Find where the given text appears and provide that cell's center as [X, Y] coordinate. 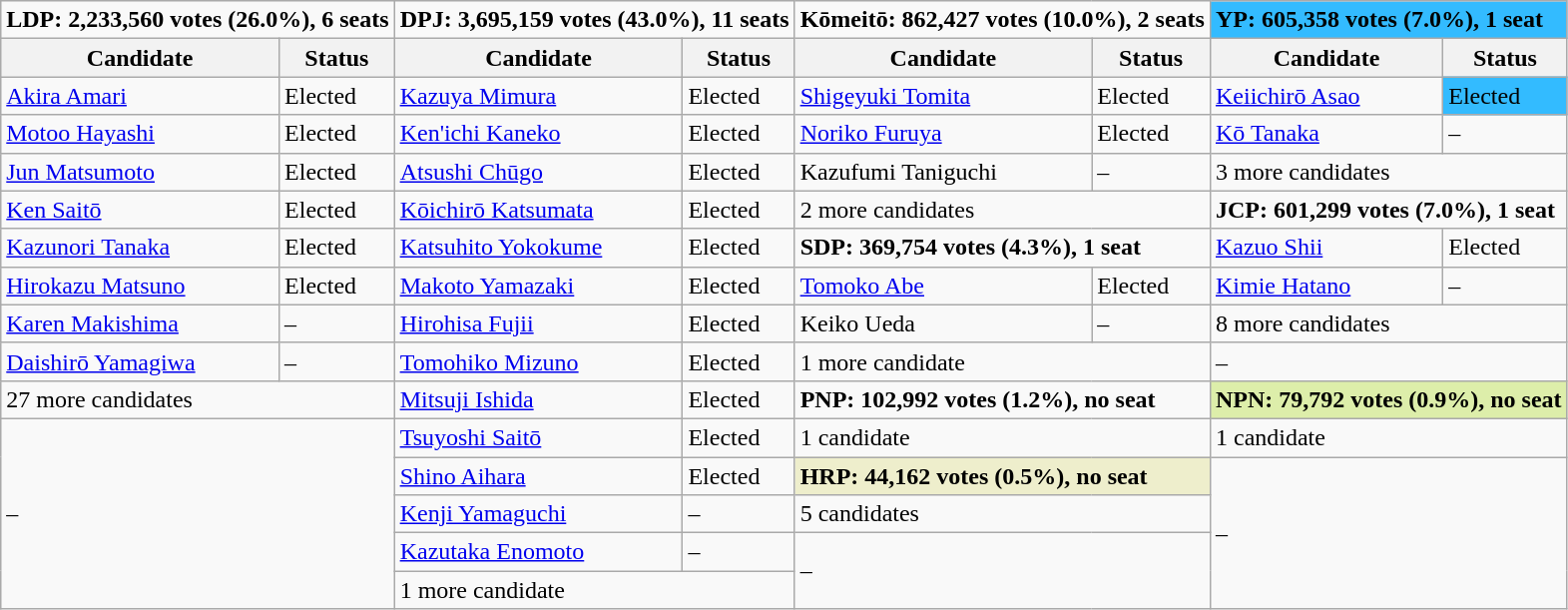
HRP: 44,162 votes (0.5%), no seat [1002, 476]
Kenji Yamaguchi [539, 514]
3 more candidates [1388, 172]
2 more candidates [1002, 210]
Karen Makishima [140, 323]
Kazunori Tanaka [140, 248]
LDP: 2,233,560 votes (26.0%), 6 seats [198, 20]
Kō Tanaka [1325, 134]
Kimie Hatano [1325, 286]
Mitsuji Ishida [539, 399]
NPN: 79,792 votes (0.9%), no seat [1388, 399]
Shigeyuki Tomita [943, 96]
JCP: 601,299 votes (7.0%), 1 seat [1388, 210]
Tomoko Abe [943, 286]
Kazuya Mimura [539, 96]
Ken Saitō [140, 210]
Hirokazu Matsuno [140, 286]
Akira Amari [140, 96]
Keiichirō Asao [1325, 96]
27 more candidates [198, 399]
5 candidates [1002, 514]
Motoo Hayashi [140, 134]
Tsuyoshi Saitō [539, 437]
Daishirō Yamagiwa [140, 361]
YP: 605,358 votes (7.0%), 1 seat [1388, 20]
Ken'ichi Kaneko [539, 134]
8 more candidates [1388, 323]
Kazufumi Taniguchi [943, 172]
DPJ: 3,695,159 votes (43.0%), 11 seats [595, 20]
Shino Aihara [539, 476]
Kazutaka Enomoto [539, 552]
SDP: 369,754 votes (4.3%), 1 seat [1002, 248]
Kōmeitō: 862,427 votes (10.0%), 2 seats [1002, 20]
Jun Matsumoto [140, 172]
Keiko Ueda [943, 323]
PNP: 102,992 votes (1.2%), no seat [1002, 399]
Noriko Furuya [943, 134]
Atsushi Chūgo [539, 172]
Makoto Yamazaki [539, 286]
Kazuo Shii [1325, 248]
Katsuhito Yokokume [539, 248]
Tomohiko Mizuno [539, 361]
Kōichirō Katsumata [539, 210]
Hirohisa Fujii [539, 323]
